For the text-containing cell, return its midpoint in (X, Y) coordinate format. 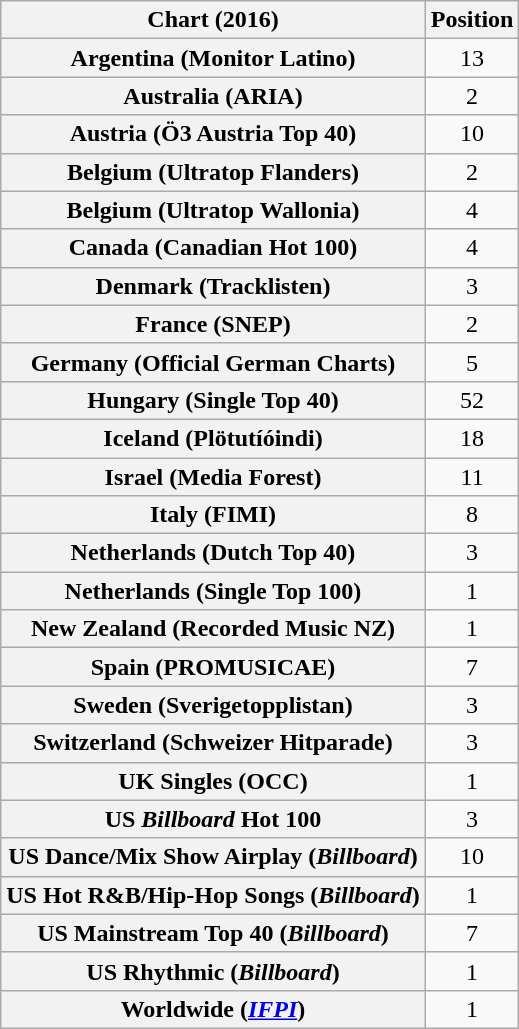
Chart (2016) (213, 20)
US Hot R&B/Hip-Hop Songs (Billboard) (213, 895)
Spain (PROMUSICAE) (213, 667)
Argentina (Monitor Latino) (213, 58)
11 (472, 477)
US Billboard Hot 100 (213, 819)
Switzerland (Schweizer Hitparade) (213, 743)
France (SNEP) (213, 324)
Austria (Ö3 Austria Top 40) (213, 134)
Hungary (Single Top 40) (213, 400)
Netherlands (Dutch Top 40) (213, 553)
18 (472, 438)
Position (472, 20)
US Rhythmic (Billboard) (213, 971)
Italy (FIMI) (213, 515)
52 (472, 400)
Canada (Canadian Hot 100) (213, 248)
Australia (ARIA) (213, 96)
Denmark (Tracklisten) (213, 286)
Belgium (Ultratop Flanders) (213, 172)
Belgium (Ultratop Wallonia) (213, 210)
Worldwide (IFPI) (213, 1009)
US Dance/Mix Show Airplay (Billboard) (213, 857)
New Zealand (Recorded Music NZ) (213, 629)
Germany (Official German Charts) (213, 362)
Netherlands (Single Top 100) (213, 591)
Sweden (Sverigetopplistan) (213, 705)
Israel (Media Forest) (213, 477)
13 (472, 58)
5 (472, 362)
US Mainstream Top 40 (Billboard) (213, 933)
8 (472, 515)
Iceland (Plötutíóindi) (213, 438)
UK Singles (OCC) (213, 781)
